Output the [x, y] coordinate of the center of the cell containing the given text.  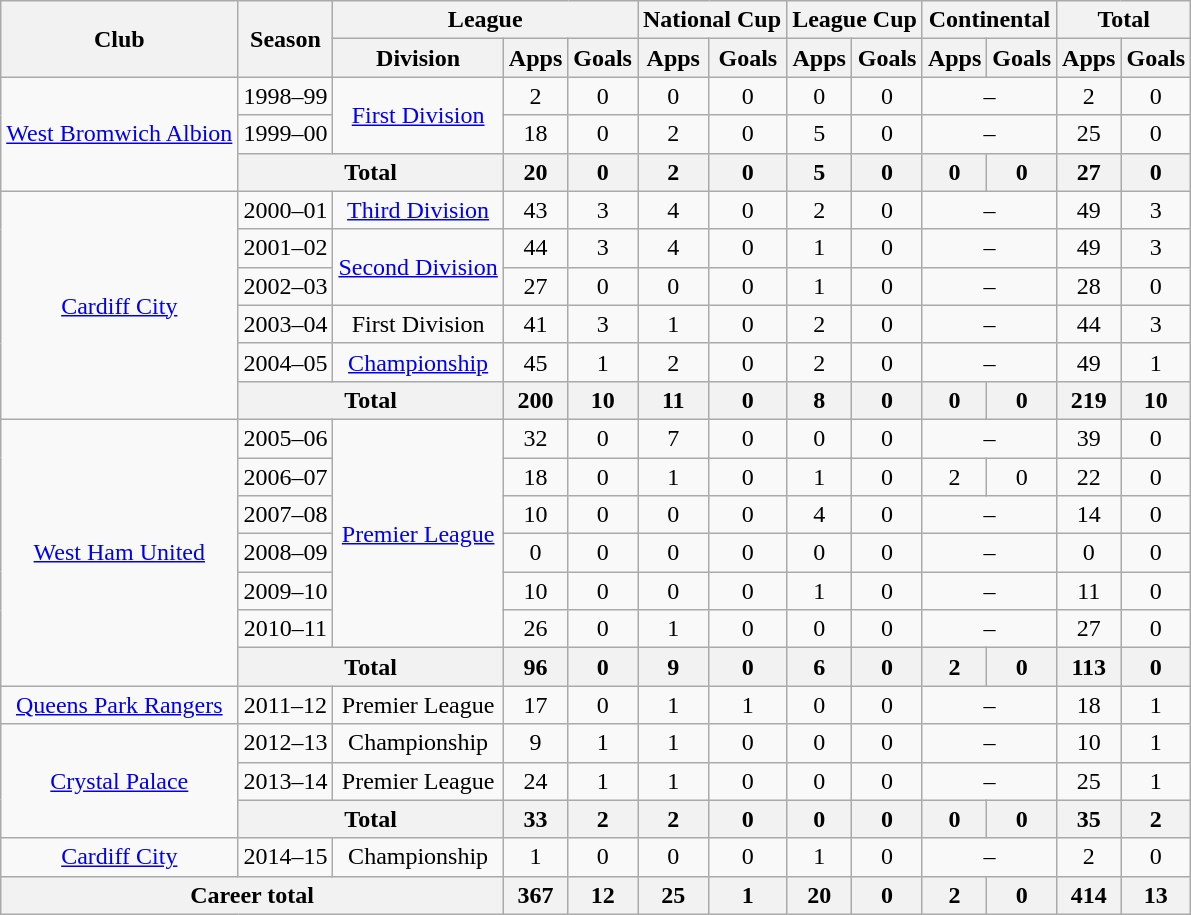
2014–15 [286, 857]
39 [1089, 438]
219 [1089, 400]
7 [674, 438]
45 [535, 362]
Club [120, 39]
43 [535, 210]
Second Division [418, 267]
2000–01 [286, 210]
League Cup [855, 20]
2003–04 [286, 324]
League [486, 20]
2010–11 [286, 629]
2004–05 [286, 362]
West Bromwich Albion [120, 134]
2005–06 [286, 438]
1999–00 [286, 134]
2011–12 [286, 705]
Queens Park Rangers [120, 705]
14 [1089, 515]
200 [535, 400]
26 [535, 629]
6 [820, 667]
2008–09 [286, 553]
National Cup [712, 20]
Crystal Palace [120, 781]
Career total [252, 895]
35 [1089, 819]
1998–99 [286, 96]
8 [820, 400]
2006–07 [286, 477]
Third Division [418, 210]
32 [535, 438]
2007–08 [286, 515]
2013–14 [286, 781]
28 [1089, 286]
Division [418, 58]
2001–02 [286, 248]
Season [286, 39]
22 [1089, 477]
13 [1156, 895]
113 [1089, 667]
96 [535, 667]
2012–13 [286, 743]
17 [535, 705]
33 [535, 819]
2002–03 [286, 286]
367 [535, 895]
24 [535, 781]
41 [535, 324]
414 [1089, 895]
2009–10 [286, 591]
West Ham United [120, 552]
Continental [989, 20]
12 [603, 895]
